Output the [X, Y] coordinate of the center of the cell containing the given text.  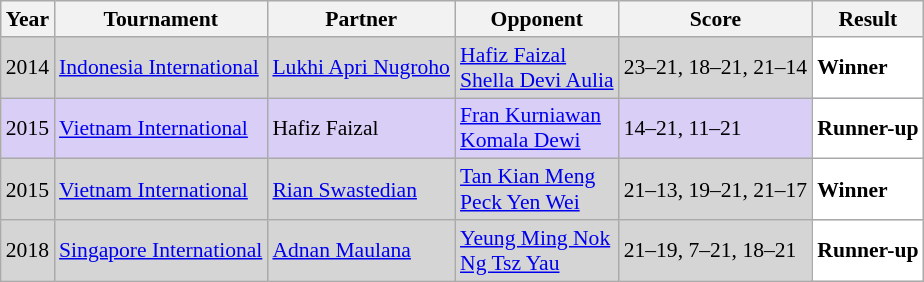
Lukhi Apri Nugroho [361, 68]
Score [716, 19]
Tournament [160, 19]
Indonesia International [160, 68]
Hafiz Faizal [361, 128]
Opponent [537, 19]
Yeung Ming Nok Ng Tsz Yau [537, 250]
Partner [361, 19]
21–19, 7–21, 18–21 [716, 250]
23–21, 18–21, 21–14 [716, 68]
Rian Swastedian [361, 190]
Singapore International [160, 250]
2014 [28, 68]
Result [868, 19]
Adnan Maulana [361, 250]
Fran Kurniawan Komala Dewi [537, 128]
Year [28, 19]
2018 [28, 250]
Hafiz Faizal Shella Devi Aulia [537, 68]
Tan Kian Meng Peck Yen Wei [537, 190]
14–21, 11–21 [716, 128]
21–13, 19–21, 21–17 [716, 190]
